Identify which cell holds the provided text, then report its (X, Y) central coordinate. 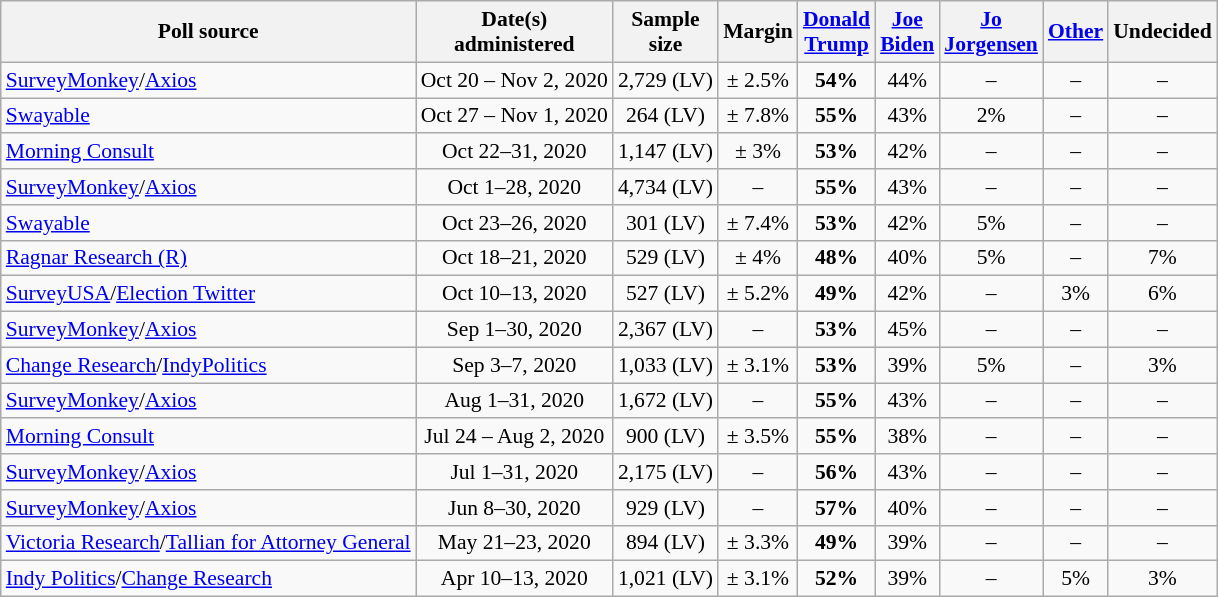
Oct 22–31, 2020 (514, 152)
Oct 10–13, 2020 (514, 294)
900 (LV) (666, 437)
48% (836, 258)
Jun 8–30, 2020 (514, 508)
2,729 (LV) (666, 80)
7% (1162, 258)
929 (LV) (666, 508)
894 (LV) (666, 543)
JoJorgensen (991, 32)
45% (907, 330)
54% (836, 80)
Oct 20 – Nov 2, 2020 (514, 80)
264 (LV) (666, 116)
Apr 10–13, 2020 (514, 579)
2,367 (LV) (666, 330)
Other (1076, 32)
57% (836, 508)
± 5.2% (758, 294)
Samplesize (666, 32)
Poll source (208, 32)
± 3% (758, 152)
2,175 (LV) (666, 472)
Oct 18–21, 2020 (514, 258)
Sep 1–30, 2020 (514, 330)
Undecided (1162, 32)
± 3.3% (758, 543)
529 (LV) (666, 258)
Ragnar Research (R) (208, 258)
38% (907, 437)
527 (LV) (666, 294)
Date(s)administered (514, 32)
± 4% (758, 258)
4,734 (LV) (666, 187)
± 3.5% (758, 437)
JoeBiden (907, 32)
Oct 27 – Nov 1, 2020 (514, 116)
56% (836, 472)
Oct 1–28, 2020 (514, 187)
± 7.4% (758, 223)
301 (LV) (666, 223)
± 7.8% (758, 116)
May 21–23, 2020 (514, 543)
1,033 (LV) (666, 365)
Sep 3–7, 2020 (514, 365)
± 2.5% (758, 80)
1,672 (LV) (666, 401)
DonaldTrump (836, 32)
Indy Politics/Change Research (208, 579)
1,147 (LV) (666, 152)
Victoria Research/Tallian for Attorney General (208, 543)
1,021 (LV) (666, 579)
52% (836, 579)
44% (907, 80)
Jul 1–31, 2020 (514, 472)
2% (991, 116)
6% (1162, 294)
Aug 1–31, 2020 (514, 401)
Oct 23–26, 2020 (514, 223)
SurveyUSA/Election Twitter (208, 294)
Margin (758, 32)
Jul 24 – Aug 2, 2020 (514, 437)
Change Research/IndyPolitics (208, 365)
